Detect which cell encompasses the target text, then output its [X, Y] center coordinate. 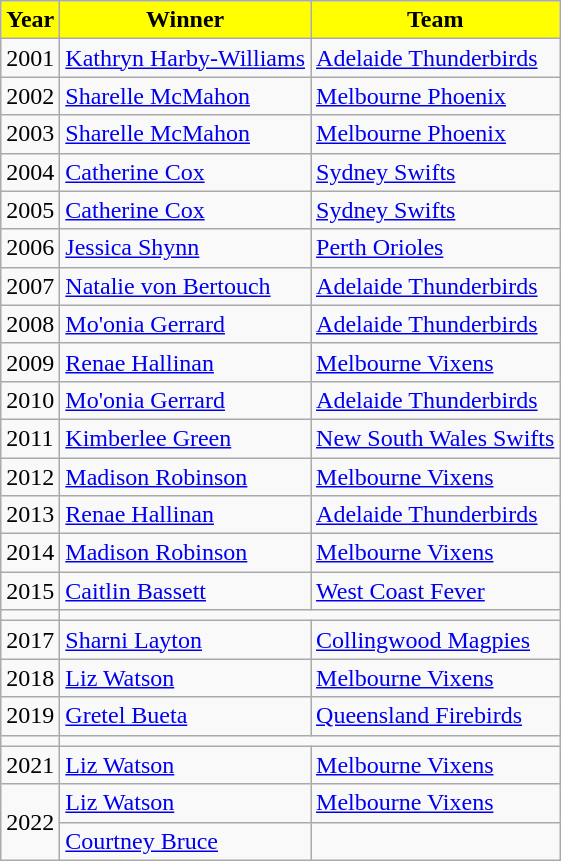
2008 [30, 324]
2001 [30, 58]
Caitlin Bassett [186, 591]
Winner [186, 20]
Courtney Bruce [186, 841]
2018 [30, 678]
Year [30, 20]
2022 [30, 822]
Team [436, 20]
2005 [30, 210]
2010 [30, 400]
West Coast Fever [436, 591]
Natalie von Bertouch [186, 286]
2002 [30, 96]
2013 [30, 515]
2021 [30, 765]
Perth Orioles [436, 248]
2019 [30, 716]
Queensland Firebirds [436, 716]
2004 [30, 172]
2011 [30, 438]
2003 [30, 134]
2012 [30, 477]
Kathryn Harby-Williams [186, 58]
Gretel Bueta [186, 716]
2006 [30, 248]
2015 [30, 591]
New South Wales Swifts [436, 438]
Sharni Layton [186, 640]
2007 [30, 286]
2017 [30, 640]
Kimberlee Green [186, 438]
2014 [30, 553]
2009 [30, 362]
Collingwood Magpies [436, 640]
Jessica Shynn [186, 248]
